Provide the (x, y) coordinate of the cell's center where the given text is located.  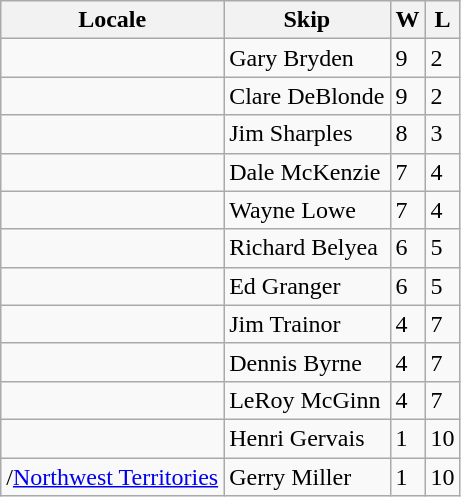
Skip (307, 20)
8 (408, 134)
Ed Granger (307, 286)
Dale McKenzie (307, 172)
Jim Sharples (307, 134)
Wayne Lowe (307, 210)
W (408, 20)
Locale (112, 20)
L (442, 20)
Clare DeBlonde (307, 96)
3 (442, 134)
Gerry Miller (307, 477)
Gary Bryden (307, 58)
Jim Trainor (307, 324)
Dennis Byrne (307, 362)
/Northwest Territories (112, 477)
Richard Belyea (307, 248)
Henri Gervais (307, 438)
LeRoy McGinn (307, 400)
